Detect which cell encompasses the target text, then output its [x, y] center coordinate. 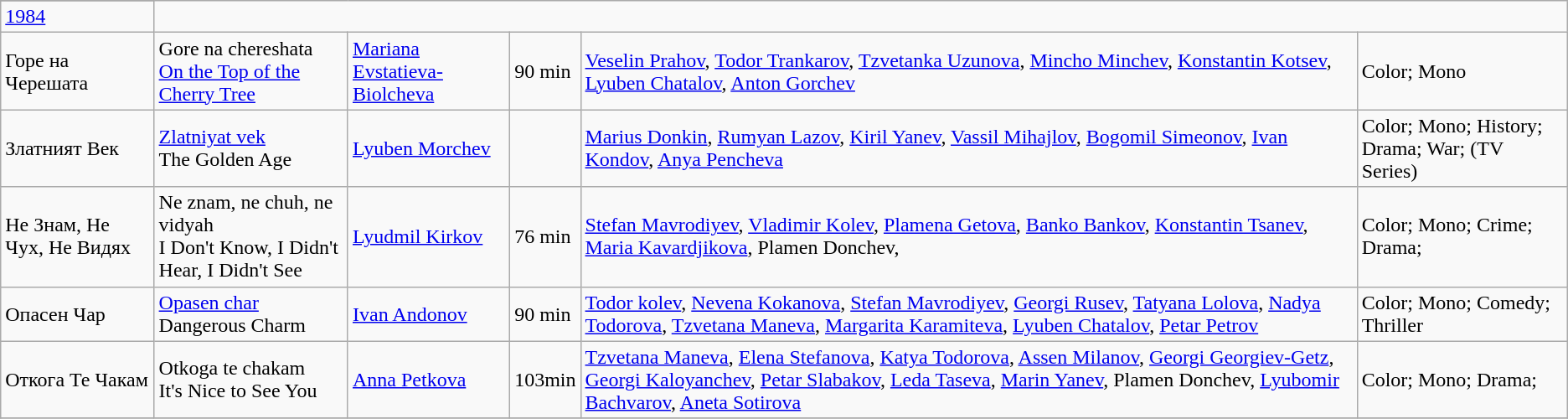
Veselin Prahov, Todor Trankarov, Tzvetanka Uzunova, Mincho Minchev, Konstantin Kotsev, Lyuben Chatalov, Anton Gorchev [968, 71]
103min [545, 380]
Не Знам, Не Чух, Не Видях [77, 236]
Ivan Andonov [429, 313]
76 min [545, 236]
Anna Petkova [429, 380]
Color; Mono; Comedy; Thriller [1462, 313]
Zlatniyat vek The Golden Age [251, 148]
Otkoga te chakamIt's Nice to See You [251, 380]
Marius Donkin, Rumyan Lazov, Kiril Yanev, Vassil Mihajlov, Bogomil Simeonov, Ivan Kondov, Anya Pencheva [968, 148]
Горе на Черешата [77, 71]
1984 [77, 17]
Color; Mono; History; Drama; War; (TV Series) [1462, 148]
Откога Те Чакам [77, 380]
Gore na chereshataOn the Top of the Cherry Tree [251, 71]
Stefan Mavrodiyev, Vladimir Kolev, Plamena Getova, Banko Bankov, Konstantin Tsanev, Maria Kavardjikova, Plamen Donchev, [968, 236]
Color; Mono; Drama; [1462, 380]
Lyudmil Kirkov [429, 236]
Lyuben Morchev [429, 148]
Mariana Evstatieva-Biolcheva [429, 71]
Опасен Чар [77, 313]
Ne znam, ne chuh, ne vidyahI Don't Know, I Didn't Hear, I Didn't See [251, 236]
Color; Mono; Crime; Drama; [1462, 236]
Color; Mono [1462, 71]
Opasen charDangerous Charm [251, 313]
Златният Век [77, 148]
